Pinpoint the cell where the given text exists, returning its [x, y] midpoint coordinate. 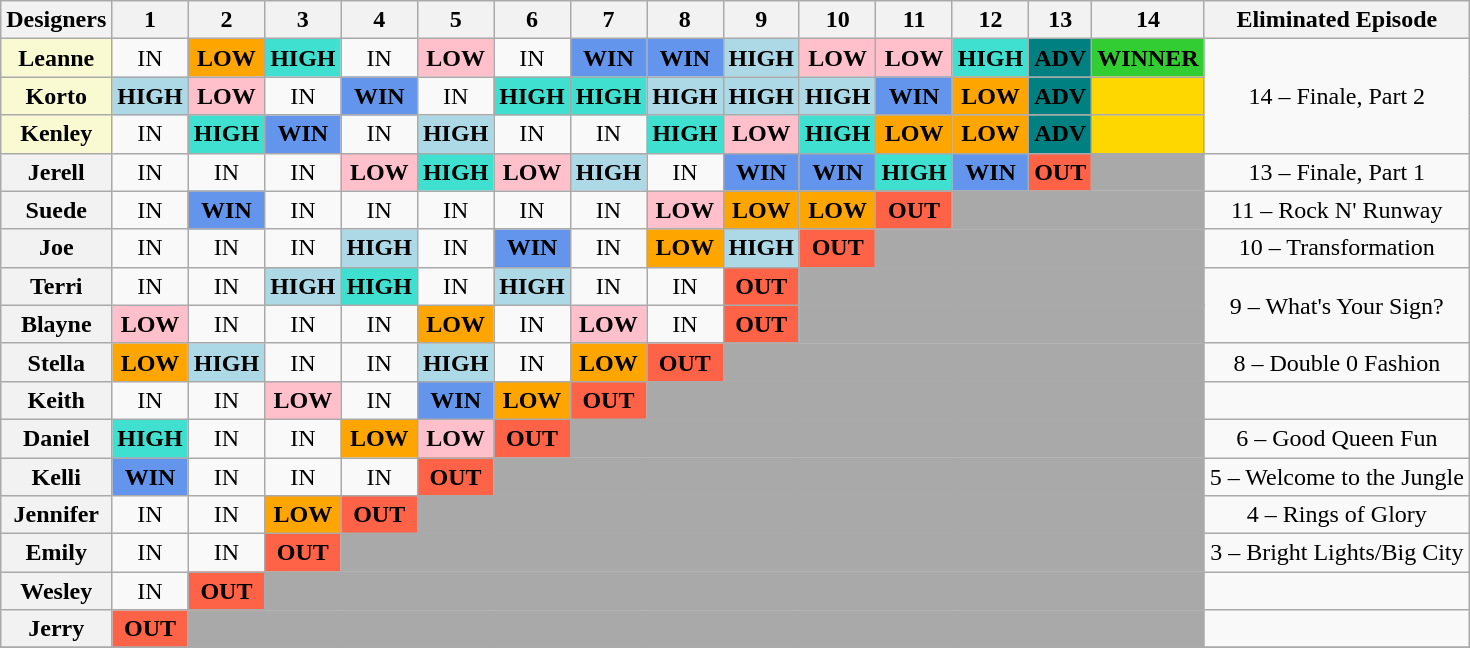
Jerry [56, 629]
5 – Welcome to the Jungle [1336, 477]
Jerell [56, 172]
Joe [56, 248]
2 [226, 20]
Blayne [56, 324]
6 [532, 20]
5 [455, 20]
11 – Rock N' Runway [1336, 210]
Wesley [56, 591]
WINNER [1148, 58]
4 – Rings of Glory [1336, 515]
Keith [56, 400]
Eliminated Episode [1336, 20]
8 [685, 20]
10 [837, 20]
Suede [56, 210]
Jennifer [56, 515]
9 [761, 20]
13 – Finale, Part 1 [1336, 172]
13 [1060, 20]
Stella [56, 362]
4 [379, 20]
Terri [56, 286]
7 [608, 20]
Emily [56, 553]
14 – Finale, Part 2 [1336, 96]
Leanne [56, 58]
8 – Double 0 Fashion [1336, 362]
Designers [56, 20]
Kenley [56, 134]
3 – Bright Lights/Big City [1336, 553]
Daniel [56, 438]
Kelli [56, 477]
Korto [56, 96]
11 [914, 20]
14 [1148, 20]
10 – Transformation [1336, 248]
3 [303, 20]
1 [150, 20]
9 – What's Your Sign? [1336, 305]
12 [990, 20]
6 – Good Queen Fun [1336, 438]
